Locate the cell with the specified text and output its [x, y] center coordinate. 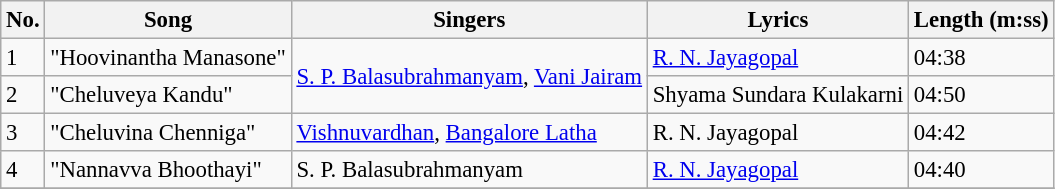
04:42 [982, 133]
"Nannavva Bhoothayi" [168, 170]
2 [23, 95]
Length (m:ss) [982, 20]
3 [23, 133]
Song [168, 20]
"Hoovinantha Manasone" [168, 58]
Singers [469, 20]
Lyrics [778, 20]
Vishnuvardhan, Bangalore Latha [469, 133]
04:50 [982, 95]
No. [23, 20]
04:38 [982, 58]
4 [23, 170]
"Cheluvina Chenniga" [168, 133]
S. P. Balasubrahmanyam, Vani Jairam [469, 76]
1 [23, 58]
S. P. Balasubrahmanyam [469, 170]
04:40 [982, 170]
"Cheluveya Kandu" [168, 95]
Shyama Sundara Kulakarni [778, 95]
